Detect which cell encompasses the target text, then output its (X, Y) center coordinate. 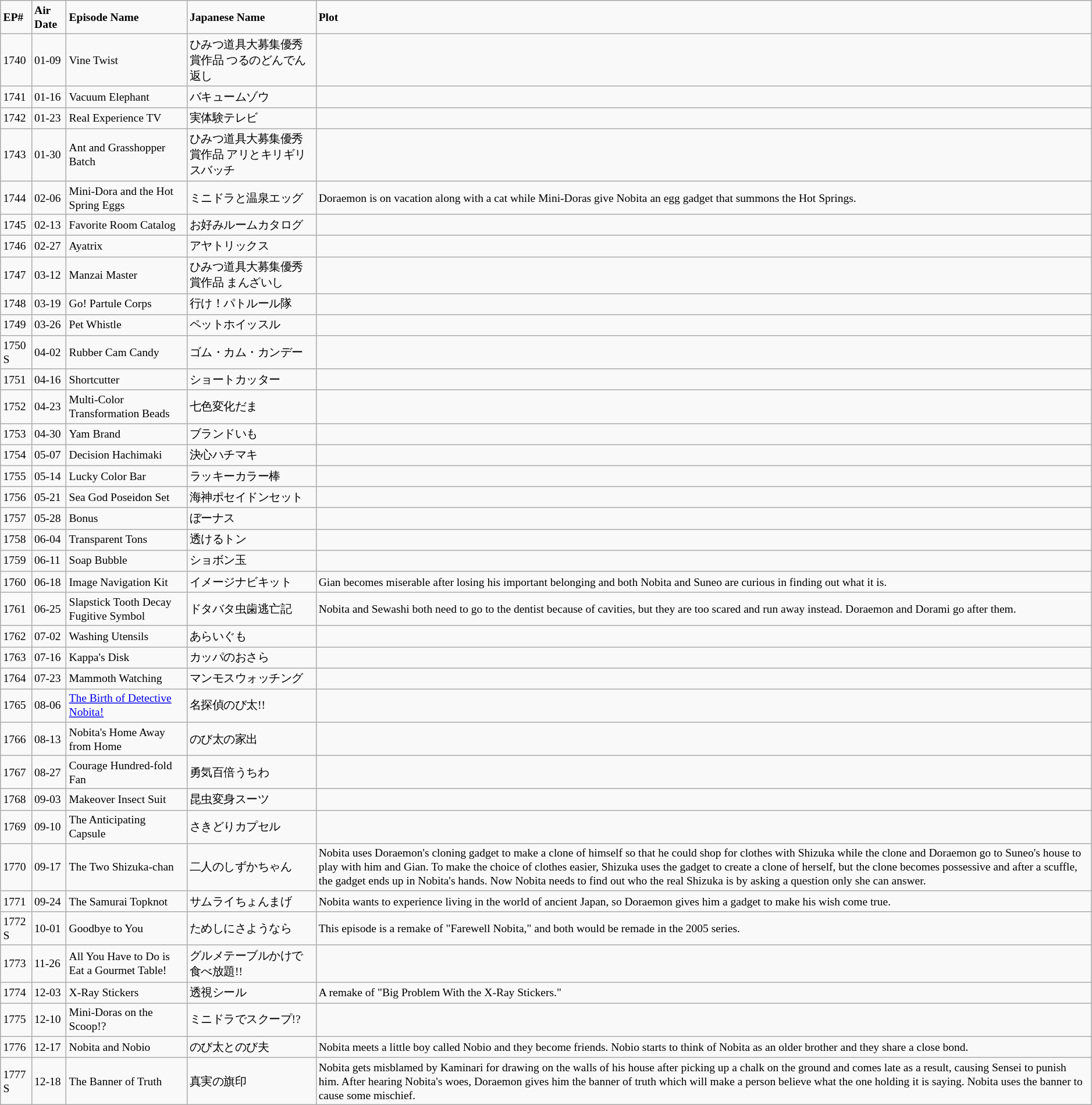
1771 (16, 901)
1745 (16, 225)
A remake of "Big Problem With the X-Ray Stickers." (704, 993)
Transparent Tons (127, 539)
1770 (16, 867)
1763 (16, 658)
06-11 (49, 560)
11-26 (49, 964)
1767 (16, 773)
1747 (16, 275)
08-06 (49, 705)
名探偵のび太!! (251, 705)
昆虫変身スーツ (251, 800)
Manzai Master (127, 275)
1743 (16, 155)
09-10 (49, 826)
Nobita wants to experience living in the world of ancient Japan, so Doraemon gives him a gadget to make his wish come true. (704, 901)
Kappa's Disk (127, 658)
ひみつ道具大募集優秀賞作品 アリとキリギリスバッチ (251, 155)
02-06 (49, 198)
All You Have to Do is Eat a Gourmet Table! (127, 964)
ひみつ道具大募集優秀賞作品 つるのどんでん返し (251, 60)
1777 S (16, 1081)
ショボン玉 (251, 560)
1757 (16, 518)
ゴム・カム・カンデー (251, 353)
02-13 (49, 225)
Image Navigation Kit (127, 582)
The Samurai Topknot (127, 901)
07-16 (49, 658)
Gian becomes miserable after losing his important belonging and both Nobita and Suneo are curious in finding out what it is. (704, 582)
Soap Bubble (127, 560)
1741 (16, 97)
1773 (16, 964)
05-21 (49, 498)
The Two Shizuka-chan (127, 867)
Favorite Room Catalog (127, 225)
02-27 (49, 246)
海神ポセイドンセット (251, 498)
1751 (16, 379)
バキュームゾウ (251, 97)
ミニドラでスクープ!? (251, 1019)
The Anticipating Capsule (127, 826)
さきどりカプセル (251, 826)
1772 S (16, 929)
ためしにさようなら (251, 929)
06-18 (49, 582)
イメージナビキット (251, 582)
04-30 (49, 434)
08-13 (49, 739)
06-04 (49, 539)
04-02 (49, 353)
07-23 (49, 678)
あらいぐも (251, 636)
勇気百倍うちわ (251, 773)
06-25 (49, 609)
1756 (16, 498)
The Birth of Detective Nobita! (127, 705)
Pet Whistle (127, 325)
Courage Hundred-fold Fan (127, 773)
1750 S (16, 353)
05-28 (49, 518)
Ant and Grasshopper Batch (127, 155)
01-09 (49, 60)
のび太とのび夫 (251, 1047)
Real Experience TV (127, 118)
Yam Brand (127, 434)
1775 (16, 1019)
Washing Utensils (127, 636)
Vacuum Elephant (127, 97)
Nobita and Nobio (127, 1047)
01-30 (49, 155)
03-12 (49, 275)
Lucky Color Bar (127, 476)
1742 (16, 118)
04-16 (49, 379)
1740 (16, 60)
お好みルームカタログ (251, 225)
1766 (16, 739)
グルメテーブルかけで食べ放題!! (251, 964)
Multi-Color Transformation Beads (127, 406)
七色変化だま (251, 406)
1768 (16, 800)
05-07 (49, 455)
Rubber Cam Candy (127, 353)
The Banner of Truth (127, 1081)
Japanese Name (251, 17)
1774 (16, 993)
Mini-Dora and the Hot Spring Eggs (127, 198)
09-17 (49, 867)
透けるトン (251, 539)
1761 (16, 609)
のび太の家出 (251, 739)
12-03 (49, 993)
決心ハチマキ (251, 455)
05-14 (49, 476)
二人のしずかちゃん (251, 867)
実体験テレビ (251, 118)
ミニドラと温泉エッグ (251, 198)
12-10 (49, 1019)
ぼーナス (251, 518)
アヤトリックス (251, 246)
1760 (16, 582)
カッパのおさら (251, 658)
1748 (16, 304)
ブランドいも (251, 434)
透視シール (251, 993)
1764 (16, 678)
マンモスウォッチング (251, 678)
Goodbye to You (127, 929)
ドタバタ虫歯逃亡記 (251, 609)
ラッキーカラー棒 (251, 476)
Mammoth Watching (127, 678)
Doraemon is on vacation along with a cat while Mini-Doras give Nobita an egg gadget that summons the Hot Springs. (704, 198)
Decision Hachimaki (127, 455)
07-02 (49, 636)
1749 (16, 325)
08-27 (49, 773)
真実の旗印 (251, 1081)
01-23 (49, 118)
1769 (16, 826)
Slapstick Tooth Decay Fugitive Symbol (127, 609)
This episode is a remake of "Farewell Nobita," and both would be remade in the 2005 series. (704, 929)
サムライちょんまげ (251, 901)
12-17 (49, 1047)
09-24 (49, 901)
1765 (16, 705)
04-23 (49, 406)
1759 (16, 560)
1752 (16, 406)
01-16 (49, 97)
1753 (16, 434)
03-19 (49, 304)
1776 (16, 1047)
X-Ray Stickers (127, 993)
Sea God Poseidon Set (127, 498)
Nobita meets a little boy called Nobio and they become friends. Nobio starts to think of Nobita as an older brother and they share a close bond. (704, 1047)
ペットホイッスル (251, 325)
12-18 (49, 1081)
09-03 (49, 800)
Plot (704, 17)
行け！パトルール隊 (251, 304)
Vine Twist (127, 60)
1754 (16, 455)
Nobita's Home Away from Home (127, 739)
1755 (16, 476)
ひみつ道具大募集優秀賞作品 まんざいし (251, 275)
1762 (16, 636)
Makeover Insect Suit (127, 800)
Air Date (49, 17)
Shortcutter (127, 379)
Mini-Doras on the Scoop!? (127, 1019)
Bonus (127, 518)
10-01 (49, 929)
1758 (16, 539)
EP# (16, 17)
Episode Name (127, 17)
1746 (16, 246)
1744 (16, 198)
03-26 (49, 325)
Ayatrix (127, 246)
ショートカッター (251, 379)
Go! Partule Corps (127, 304)
